Identify which cell holds the provided text, then report its [X, Y] central coordinate. 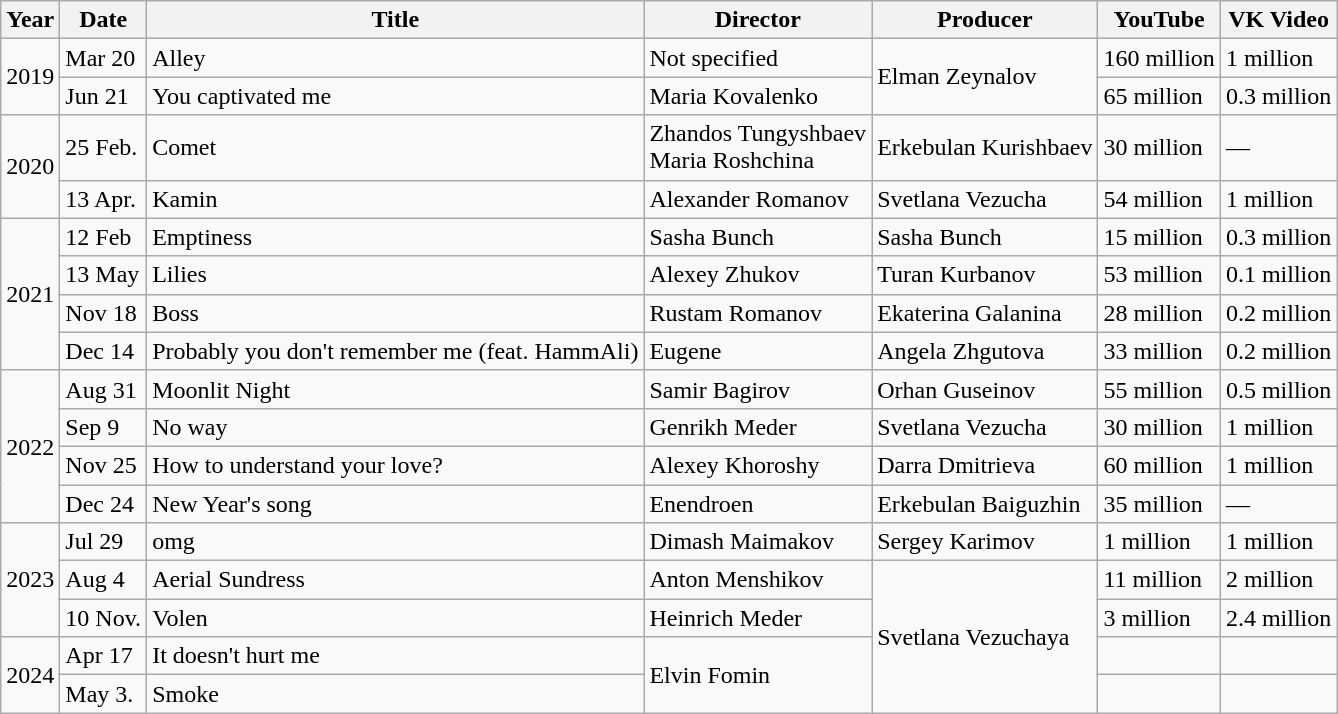
Alexey Khoroshy [758, 465]
25 Feb. [104, 148]
2023 [30, 580]
Jun 21 [104, 96]
15 million [1159, 237]
Elman Zeynalov [985, 77]
11 million [1159, 580]
Jul 29 [104, 542]
Apr 17 [104, 656]
Anton Menshikov [758, 580]
Year [30, 20]
54 million [1159, 199]
Emptiness [396, 237]
Genrikh Meder [758, 427]
Director [758, 20]
Alexander Romanov [758, 199]
Alley [396, 58]
55 million [1159, 389]
YouTube [1159, 20]
You captivated me [396, 96]
Nov 25 [104, 465]
New Year's song [396, 503]
Date [104, 20]
Eugene [758, 351]
Lilies [396, 275]
13 Apr. [104, 199]
May 3. [104, 694]
53 million [1159, 275]
Probably you don't remember me (feat. HammAli) [396, 351]
2024 [30, 675]
Dec 14 [104, 351]
3 million [1159, 618]
Volen [396, 618]
Elvin Fomin [758, 675]
160 million [1159, 58]
Mar 20 [104, 58]
2022 [30, 446]
Alexey Zhukov [758, 275]
Aug 31 [104, 389]
omg [396, 542]
Boss [396, 313]
It doesn't hurt me [396, 656]
Enendroen [758, 503]
28 million [1159, 313]
Erkebulan Baiguzhin [985, 503]
Erkebulan Kurishbaev [985, 148]
2021 [30, 294]
Dec 24 [104, 503]
Not specified [758, 58]
Nov 18 [104, 313]
33 million [1159, 351]
0.5 million [1278, 389]
Svetlana Vezuchaya [985, 637]
Maria Kovalenko [758, 96]
How to understand your love? [396, 465]
Samir Bagirov [758, 389]
VK Video [1278, 20]
35 million [1159, 503]
2019 [30, 77]
Title [396, 20]
Aerial Sundress [396, 580]
Producer [985, 20]
No way [396, 427]
Sep 9 [104, 427]
0.1 million [1278, 275]
Ekaterina Galanina [985, 313]
Rustam Romanov [758, 313]
Kamin [396, 199]
2 million [1278, 580]
Comet [396, 148]
Sergey Karimov [985, 542]
Darra Dmitrieva [985, 465]
13 May [104, 275]
65 million [1159, 96]
60 million [1159, 465]
Zhandos TungyshbaevMaria Roshchina [758, 148]
Heinrich Meder [758, 618]
Dimash Maimakov [758, 542]
Turan Kurbanov [985, 275]
Smoke [396, 694]
2020 [30, 166]
2.4 million [1278, 618]
12 Feb [104, 237]
Orhan Guseinov [985, 389]
Aug 4 [104, 580]
Moonlit Night [396, 389]
Angela Zhgutova [985, 351]
10 Nov. [104, 618]
